Find where the given text appears and provide that cell's center as [x, y] coordinate. 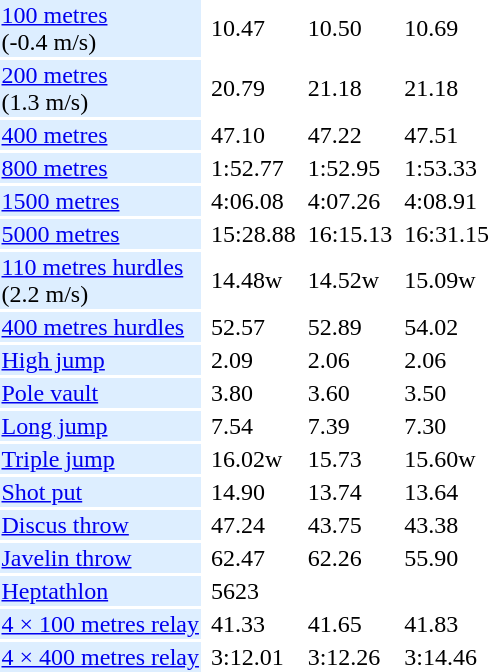
21.18 [350, 88]
3.80 [253, 393]
20.79 [253, 88]
62.26 [350, 558]
14.52w [350, 280]
43.75 [350, 525]
7.54 [253, 426]
Javelin throw [100, 558]
110 metres hurdles (2.2 m/s) [100, 280]
3:12.26 [350, 657]
4 × 100 metres relay [100, 624]
Pole vault [100, 393]
1500 metres [100, 201]
Long jump [100, 426]
7.39 [350, 426]
Triple jump [100, 459]
Discus throw [100, 525]
47.10 [253, 135]
4 × 400 metres relay [100, 657]
400 metres hurdles [100, 327]
15:28.88 [253, 234]
47.24 [253, 525]
14.90 [253, 492]
15.73 [350, 459]
16.02w [253, 459]
1:52.77 [253, 168]
41.33 [253, 624]
16:15.13 [350, 234]
1:52.95 [350, 168]
Heptathlon [100, 591]
41.65 [350, 624]
4:07.26 [350, 201]
52.57 [253, 327]
100 metres (-0.4 m/s) [100, 28]
10.47 [253, 28]
4:06.08 [253, 201]
3.60 [350, 393]
10.50 [350, 28]
400 metres [100, 135]
3:12.01 [253, 657]
2.06 [350, 360]
14.48w [253, 280]
2.09 [253, 360]
13.74 [350, 492]
5623 [253, 591]
800 metres [100, 168]
62.47 [253, 558]
52.89 [350, 327]
Shot put [100, 492]
High jump [100, 360]
200 metres (1.3 m/s) [100, 88]
47.22 [350, 135]
5000 metres [100, 234]
